Identify which cell holds the provided text, then report its [x, y] central coordinate. 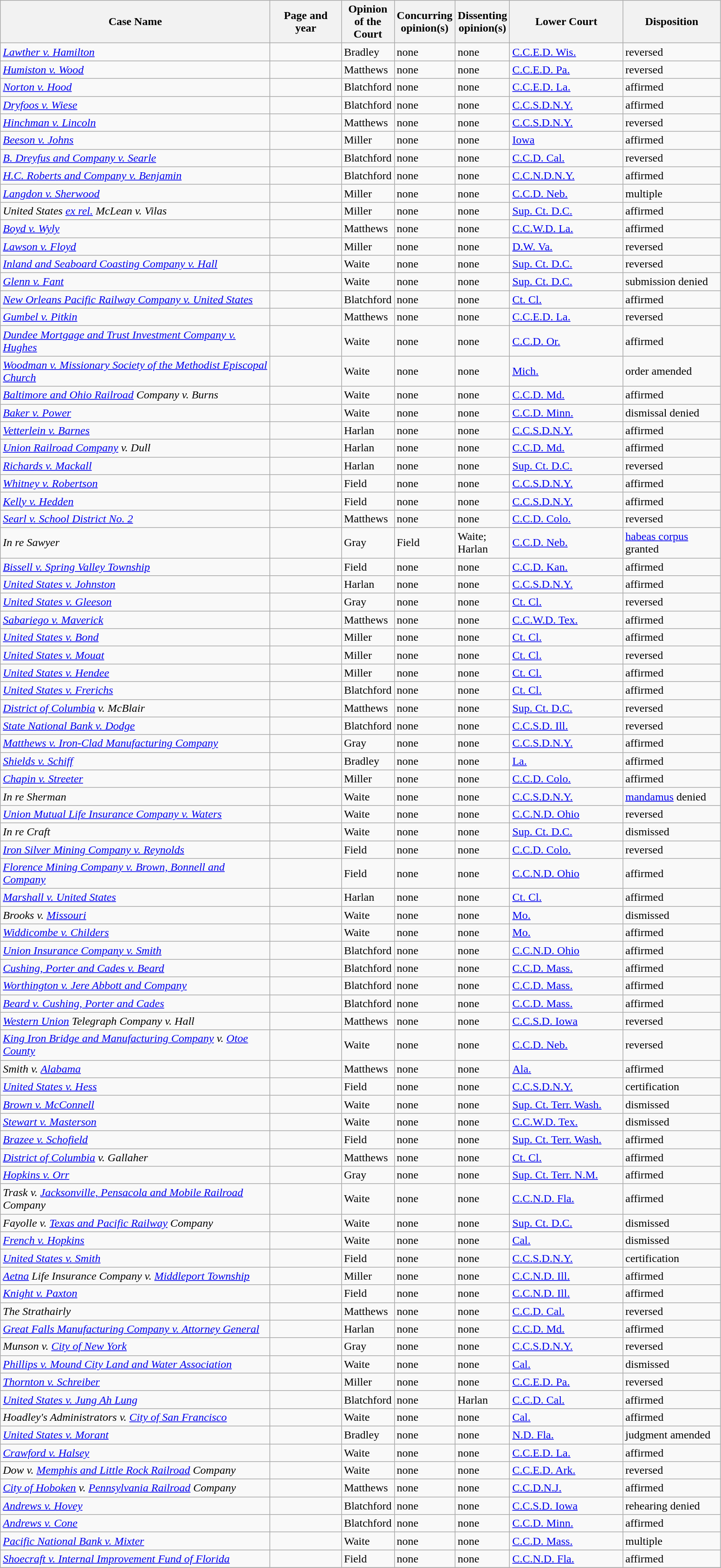
Inland and Seaboard Coasting Company v. Hall [136, 264]
Hoadley's Administrators v. City of San Francisco [136, 1417]
French v. Hopkins [136, 1241]
Gumbel v. Pitkin [136, 317]
United States v. Mouat [136, 655]
Shields v. Schiff [136, 761]
mandamus denied [671, 796]
Chapin v. Streeter [136, 779]
C.C.D. Or. [566, 341]
Andrews v. Hovey [136, 1506]
Widdicombe v. Childers [136, 933]
Dissenting opinion(s) [482, 22]
Woodman v. Missionary Society of the Methodist Episcopal Church [136, 371]
habeas corpus granted [671, 542]
United States v. Bond [136, 638]
Knight v. Paxton [136, 1294]
Dundee Mortgage and Trust Investment Company v. Hughes [136, 341]
Cushing, Porter and Cades v. Beard [136, 968]
Waite; Harlan [482, 542]
C.C.E.D. Ark. [566, 1470]
Iron Silver Mining Company v. Reynolds [136, 849]
Munson v. City of New York [136, 1347]
Opinion of the Court [368, 22]
dismissal denied [671, 413]
Stewart v. Masterson [136, 1122]
The Strathairly [136, 1311]
Boyd v. Wyly [136, 228]
Dryfoos v. Wiese [136, 105]
Lawson v. Floyd [136, 247]
Great Falls Manufacturing Company v. Attorney General [136, 1329]
Baker v. Power [136, 413]
Worthington v. Jere Abbott and Company [136, 986]
Andrews v. Cone [136, 1523]
La. [566, 761]
Union Insurance Company v. Smith [136, 950]
City of Hoboken v. Pennsylvania Railroad Company [136, 1488]
Hopkins v. Orr [136, 1175]
District of Columbia v. Gallaher [136, 1158]
Dow v. Memphis and Little Rock Railroad Company [136, 1470]
Ala. [566, 1069]
United States v. Morant [136, 1435]
Pacific National Bank v. Mixter [136, 1541]
C.C.D.N.J. [566, 1488]
Western Union Telegraph Company v. Hall [136, 1021]
submission denied [671, 282]
Brazee v. Schofield [136, 1139]
United States v. Johnston [136, 585]
Aetna Life Insurance Company v. Middleport Township [136, 1276]
judgment amended [671, 1435]
Lower Court [566, 22]
H.C. Roberts and Company v. Benjamin [136, 176]
Richards v. Mackall [136, 466]
Trask v. Jacksonville, Pensacola and Mobile Railroad Company [136, 1199]
United States v. Gleeson [136, 602]
D.W. Va. [566, 247]
Union Railroad Company v. Dull [136, 448]
C.C.E.D. Wis. [566, 52]
United States v. Jung Ah Lung [136, 1399]
Case Name [136, 22]
Kelly v. Hedden [136, 501]
Concurring opinion(s) [424, 22]
N.D. Fla. [566, 1435]
Lawther v. Hamilton [136, 52]
Disposition [671, 22]
Searl v. School District No. 2 [136, 519]
Thornton v. Schreiber [136, 1382]
Shoecraft v. Internal Improvement Fund of Florida [136, 1559]
Page and year [306, 22]
B. Dreyfus and Company v. Searle [136, 158]
rehearing denied [671, 1506]
Whitney v. Robertson [136, 483]
Matthews v. Iron-Clad Manufacturing Company [136, 743]
Langdon v. Sherwood [136, 193]
Humiston v. Wood [136, 70]
Glenn v. Fant [136, 282]
Baltimore and Ohio Railroad Company v. Burns [136, 395]
Brown v. McConnell [136, 1104]
Fayolle v. Texas and Pacific Railway Company [136, 1223]
Vetterlein v. Barnes [136, 430]
C.C.S.D. Ill. [566, 726]
In re Craft [136, 832]
In re Sherman [136, 796]
Union Mutual Life Insurance Company v. Waters [136, 814]
order amended [671, 371]
Beeson v. Johns [136, 140]
Mich. [566, 371]
United States v. Hendee [136, 673]
State National Bank v. Dodge [136, 726]
New Orleans Pacific Railway Company v. United States [136, 299]
United States v. Smith [136, 1258]
Crawford v. Halsey [136, 1453]
Smith v. Alabama [136, 1069]
Norton v. Hood [136, 87]
District of Columbia v. McBlair [136, 708]
Florence Mining Company v. Brown, Bonnell and Company [136, 874]
United States ex rel. McLean v. Vilas [136, 211]
C.C.N.D.N.Y. [566, 176]
Sabariego v. Maverick [136, 620]
In re Sawyer [136, 542]
Brooks v. Missouri [136, 915]
Sup. Ct. Terr. N.M. [566, 1175]
Phillips v. Mound City Land and Water Association [136, 1364]
C.C.W.D. La. [566, 228]
United States v. Frerichs [136, 690]
United States v. Hess [136, 1087]
Bissell v. Spring Valley Township [136, 567]
King Iron Bridge and Manufacturing Company v. Otoe County [136, 1045]
Iowa [566, 140]
Marshall v. United States [136, 898]
Beard v. Cushing, Porter and Cades [136, 1003]
C.C.D. Kan. [566, 567]
Hinchman v. Lincoln [136, 123]
